Capture the cell that displays the provided text and extract its [x, y] central coordinate. 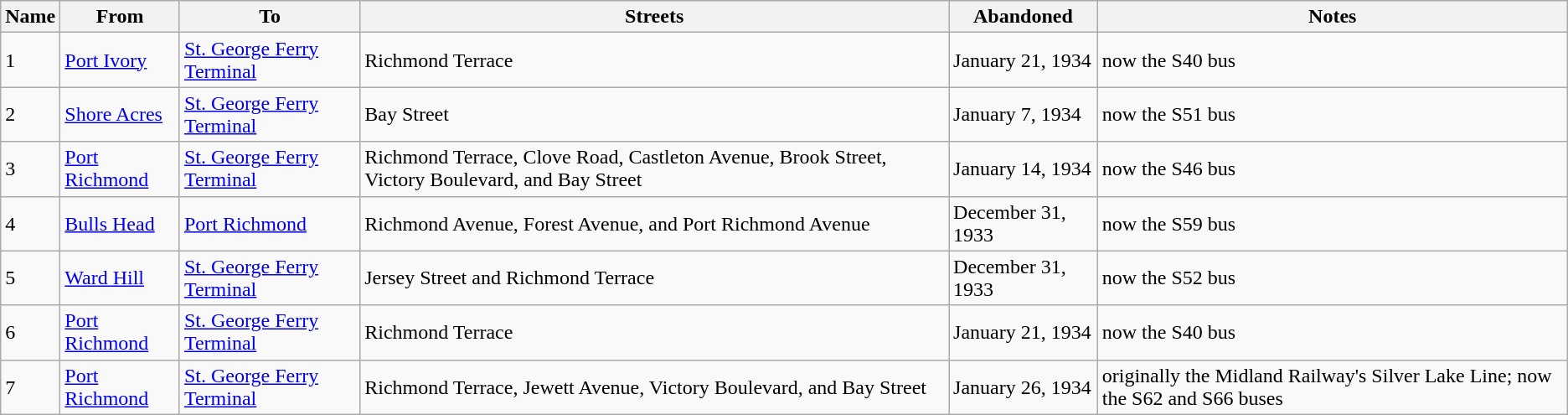
now the S46 bus [1332, 169]
1 [30, 60]
Notes [1332, 17]
Jersey Street and Richmond Terrace [655, 278]
now the S52 bus [1332, 278]
now the S59 bus [1332, 223]
Name [30, 17]
Shore Acres [121, 114]
Streets [655, 17]
To [270, 17]
3 [30, 169]
Port Ivory [121, 60]
Bay Street [655, 114]
6 [30, 332]
January 26, 1934 [1024, 387]
Richmond Terrace, Clove Road, Castleton Avenue, Brook Street, Victory Boulevard, and Bay Street [655, 169]
Richmond Terrace, Jewett Avenue, Victory Boulevard, and Bay Street [655, 387]
Abandoned [1024, 17]
originally the Midland Railway's Silver Lake Line; now the S62 and S66 buses [1332, 387]
January 14, 1934 [1024, 169]
5 [30, 278]
Bulls Head [121, 223]
2 [30, 114]
now the S51 bus [1332, 114]
January 7, 1934 [1024, 114]
4 [30, 223]
7 [30, 387]
From [121, 17]
Ward Hill [121, 278]
Richmond Avenue, Forest Avenue, and Port Richmond Avenue [655, 223]
